Return (X, Y) of the center of cell containing provided text 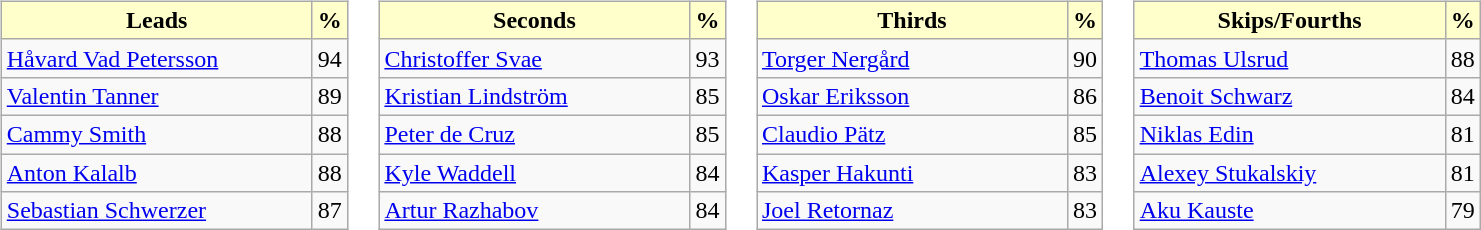
Alexey Stukalskiy (1290, 173)
87 (330, 211)
Leads (156, 20)
Joel Retornaz (912, 211)
86 (1086, 96)
Benoit Schwarz (1290, 96)
79 (1462, 211)
Kasper Hakunti (912, 173)
Aku Kauste (1290, 211)
Kristian Lindström (534, 96)
Oskar Eriksson (912, 96)
Christoffer Svae (534, 58)
93 (708, 58)
Håvard Vad Petersson (156, 58)
Niklas Edin (1290, 134)
Cammy Smith (156, 134)
Kyle Waddell (534, 173)
90 (1086, 58)
Sebastian Schwerzer (156, 211)
Thomas Ulsrud (1290, 58)
Valentin Tanner (156, 96)
Thirds (912, 20)
Seconds (534, 20)
Peter de Cruz (534, 134)
89 (330, 96)
Torger Nergård (912, 58)
Anton Kalalb (156, 173)
94 (330, 58)
Artur Razhabov (534, 211)
Claudio Pätz (912, 134)
Skips/Fourths (1290, 20)
